For the text-containing cell, return its midpoint in (x, y) coordinate format. 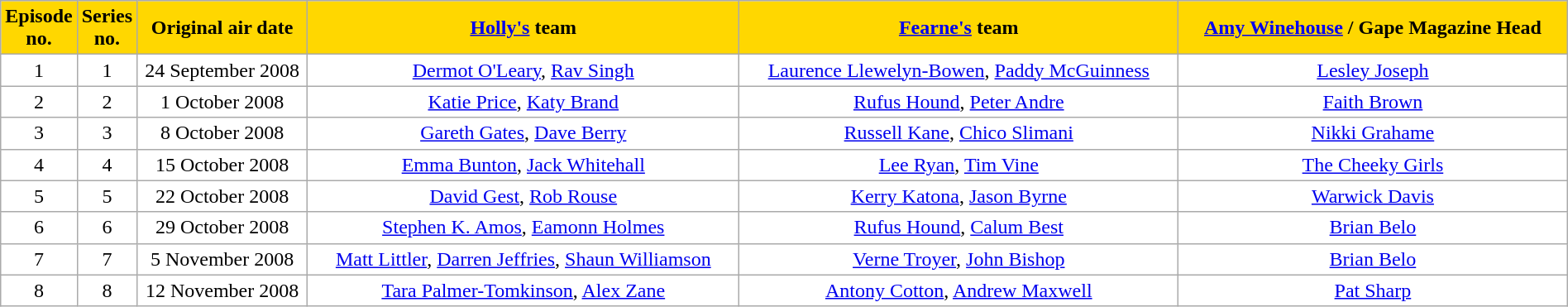
Holly's team (523, 28)
Rufus Hound, Peter Andre (959, 102)
Seriesno. (107, 28)
8 October 2008 (222, 133)
Episodeno. (39, 28)
Fearne's team (959, 28)
Katie Price, Katy Brand (523, 102)
Nikki Grahame (1373, 133)
5 November 2008 (222, 259)
Original air date (222, 28)
29 October 2008 (222, 228)
Faith Brown (1373, 102)
Emma Bunton, Jack Whitehall (523, 165)
22 October 2008 (222, 196)
1 October 2008 (222, 102)
Verne Troyer, John Bishop (959, 259)
Rufus Hound, Calum Best (959, 228)
Kerry Katona, Jason Byrne (959, 196)
David Gest, Rob Rouse (523, 196)
Lee Ryan, Tim Vine (959, 165)
Pat Sharp (1373, 290)
Amy Winehouse / Gape Magazine Head (1373, 28)
15 October 2008 (222, 165)
Warwick Davis (1373, 196)
24 September 2008 (222, 70)
Laurence Llewelyn-Bowen, Paddy McGuinness (959, 70)
12 November 2008 (222, 290)
Matt Littler, Darren Jeffries, Shaun Williamson (523, 259)
The Cheeky Girls (1373, 165)
Lesley Joseph (1373, 70)
Dermot O'Leary, Rav Singh (523, 70)
Stephen K. Amos, Eamonn Holmes (523, 228)
Gareth Gates, Dave Berry (523, 133)
Antony Cotton, Andrew Maxwell (959, 290)
Russell Kane, Chico Slimani (959, 133)
Tara Palmer-Tomkinson, Alex Zane (523, 290)
